Locate the cell with the specified text and output its (X, Y) center coordinate. 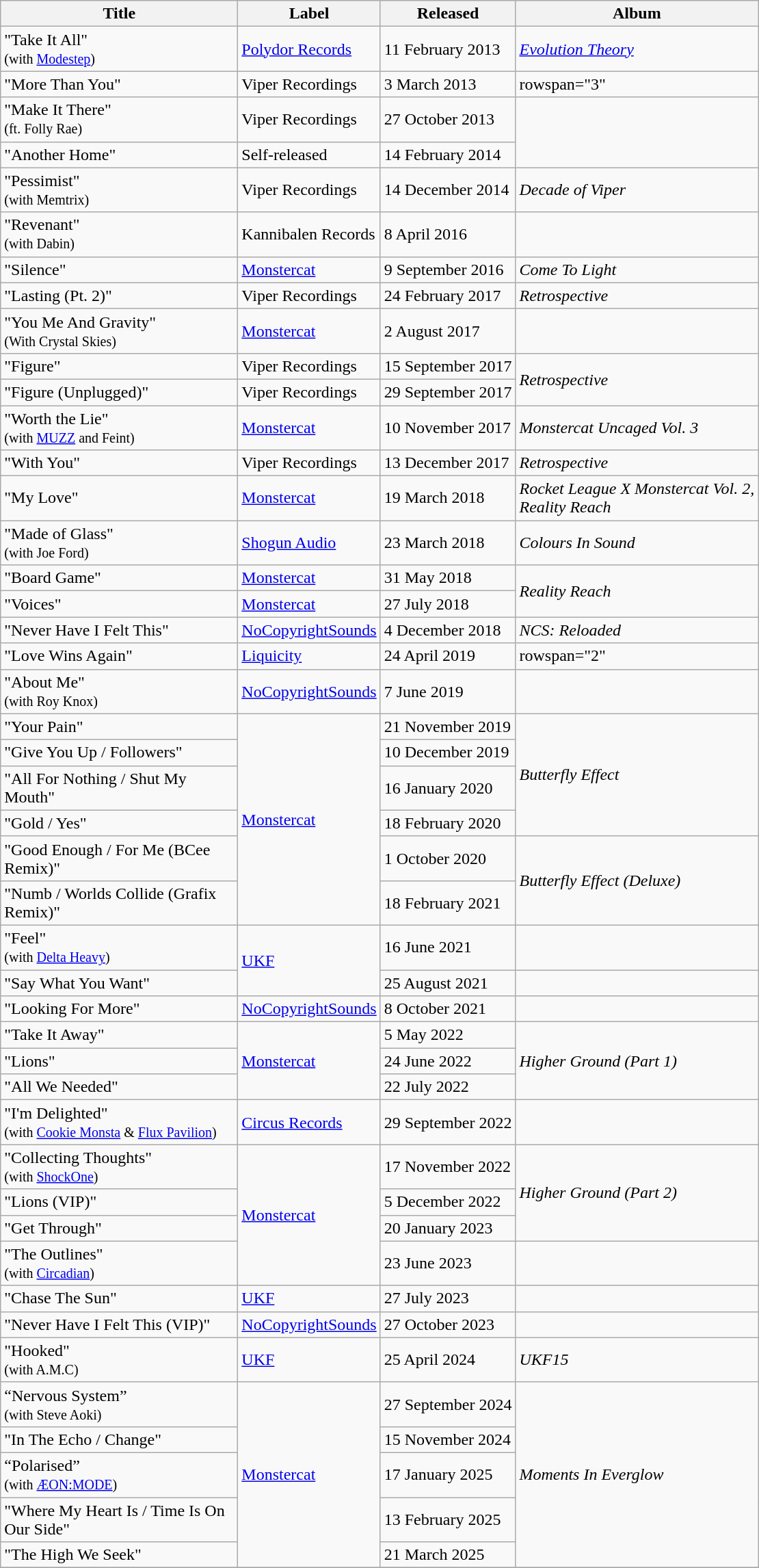
13 February 2025 (448, 1519)
"Hooked"(with A.M.C) (119, 1360)
"With You" (119, 463)
24 February 2017 (448, 296)
Released (448, 14)
"Gold / Yes" (119, 823)
16 June 2021 (448, 947)
13 December 2017 (448, 463)
"Board Game" (119, 578)
"Lasting (Pt. 2)" (119, 296)
27 October 2013 (448, 119)
"Make It There"(ft. Folly Rae) (119, 119)
10 December 2019 (448, 753)
"I'm Delighted"(with Cookie Monsta & Flux Pavilion) (119, 1122)
27 October 2023 (448, 1324)
"Numb / Worlds Collide (Grafix Remix)" (119, 903)
Decade of Viper (637, 190)
14 February 2014 (448, 155)
Polydor Records (309, 49)
Self-released (309, 155)
23 March 2018 (448, 543)
15 November 2024 (448, 1439)
21 November 2019 (448, 727)
"More Than You" (119, 84)
22 July 2022 (448, 1087)
Come To Light (637, 270)
Butterfly Effect (Deluxe) (637, 880)
8 October 2021 (448, 1009)
4 December 2018 (448, 630)
"Feel"(with Delta Heavy) (119, 947)
"Pessimist"(with Memtrix) (119, 190)
29 September 2017 (448, 392)
Moments In Everglow (637, 1475)
7 June 2019 (448, 691)
Higher Ground (Part 1) (637, 1061)
16 January 2020 (448, 788)
27 July 2023 (448, 1298)
rowspan="3" (637, 84)
“Polarised”(with ÆON:MODE) (119, 1475)
NCS: Reloaded (637, 630)
"Get Through" (119, 1228)
"Worth the Lie"(with MUZZ and Feint) (119, 427)
"Where My Heart Is / Time Is On Our Side" (119, 1519)
25 April 2024 (448, 1360)
Title (119, 14)
"Good Enough / For Me (BCee Remix)" (119, 858)
31 May 2018 (448, 578)
"The Outlines"(with Circadian) (119, 1263)
"Say What You Want" (119, 983)
11 February 2013 (448, 49)
Reality Reach (637, 591)
"About Me"(with Roy Knox) (119, 691)
"Chase The Sun" (119, 1298)
25 August 2021 (448, 983)
"Love Wins Again" (119, 656)
14 December 2014 (448, 190)
rowspan="2" (637, 656)
20 January 2023 (448, 1228)
24 April 2019 (448, 656)
21 March 2025 (448, 1555)
"All For Nothing / Shut My Mouth" (119, 788)
Butterfly Effect (637, 774)
"Never Have I Felt This (VIP)" (119, 1324)
5 May 2022 (448, 1035)
"In The Echo / Change" (119, 1439)
Colours In Sound (637, 543)
"Your Pain" (119, 727)
Album (637, 14)
27 September 2024 (448, 1404)
15 September 2017 (448, 366)
"Voices" (119, 604)
19 March 2018 (448, 498)
3 March 2013 (448, 84)
5 December 2022 (448, 1202)
Higher Ground (Part 2) (637, 1193)
"Never Have I Felt This" (119, 630)
Evolution Theory (637, 49)
"Figure" (119, 366)
Label (309, 14)
Liquicity (309, 656)
"Looking For More" (119, 1009)
8 April 2016 (448, 234)
"Take It Away" (119, 1035)
9 September 2016 (448, 270)
"Silence" (119, 270)
"Figure (Unplugged)" (119, 392)
Monstercat Uncaged Vol. 3 (637, 427)
24 June 2022 (448, 1061)
"Made of Glass"(with Joe Ford) (119, 543)
"Another Home" (119, 155)
"Take It All"(with Modestep) (119, 49)
17 November 2022 (448, 1167)
29 September 2022 (448, 1122)
10 November 2017 (448, 427)
"All We Needed" (119, 1087)
"Lions" (119, 1061)
"Collecting Thoughts"(with ShockOne) (119, 1167)
"Give You Up / Followers" (119, 753)
18 February 2021 (448, 903)
Shogun Audio (309, 543)
"The High We Seek" (119, 1555)
"Lions (VIP)" (119, 1202)
"Revenant"(with Dabin) (119, 234)
18 February 2020 (448, 823)
“Nervous System”(with Steve Aoki) (119, 1404)
17 January 2025 (448, 1475)
2 August 2017 (448, 331)
UKF15 (637, 1360)
"My Love" (119, 498)
Kannibalen Records (309, 234)
1 October 2020 (448, 858)
Rocket League X Monstercat Vol. 2,Reality Reach (637, 498)
27 July 2018 (448, 604)
Circus Records (309, 1122)
"You Me And Gravity"(With Crystal Skies) (119, 331)
23 June 2023 (448, 1263)
